Pinpoint the cell where the given text exists, returning its (X, Y) midpoint coordinate. 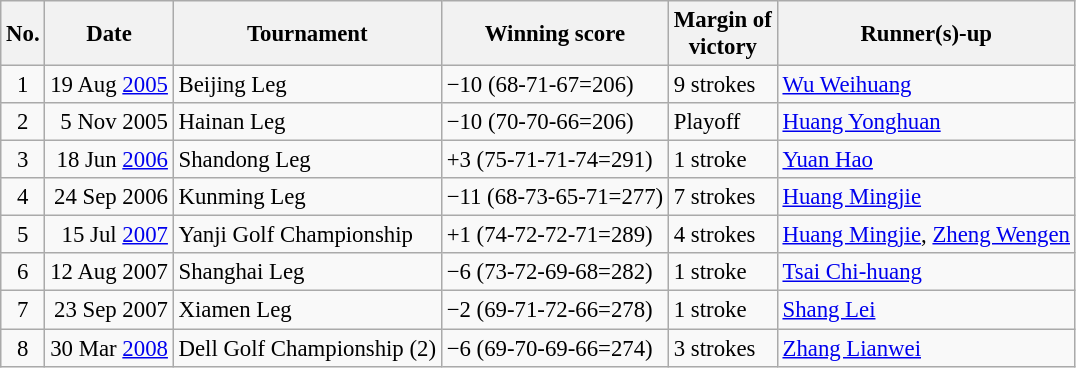
−2 (69-71-72-66=278) (554, 310)
Dell Golf Championship (2) (307, 348)
Wu Weihuang (926, 85)
−10 (68-71-67=206) (554, 85)
−6 (69-70-69-66=274) (554, 348)
5 (23, 235)
Kunming Leg (307, 197)
−10 (70-70-66=206) (554, 122)
+3 (75-71-71-74=291) (554, 160)
Xiamen Leg (307, 310)
4 strokes (722, 235)
No. (23, 34)
−6 (73-72-69-68=282) (554, 273)
4 (23, 197)
−11 (68-73-65-71=277) (554, 197)
30 Mar 2008 (109, 348)
Yuan Hao (926, 160)
Zhang Lianwei (926, 348)
Huang Yonghuan (926, 122)
8 (23, 348)
Shanghai Leg (307, 273)
Huang Mingjie, Zheng Wengen (926, 235)
Winning score (554, 34)
5 Nov 2005 (109, 122)
Tournament (307, 34)
2 (23, 122)
9 strokes (722, 85)
Tsai Chi-huang (926, 273)
23 Sep 2007 (109, 310)
3 (23, 160)
Date (109, 34)
15 Jul 2007 (109, 235)
12 Aug 2007 (109, 273)
Beijing Leg (307, 85)
+1 (74-72-72-71=289) (554, 235)
24 Sep 2006 (109, 197)
7 (23, 310)
1 (23, 85)
Shandong Leg (307, 160)
6 (23, 273)
Yanji Golf Championship (307, 235)
Margin ofvictory (722, 34)
19 Aug 2005 (109, 85)
18 Jun 2006 (109, 160)
7 strokes (722, 197)
Playoff (722, 122)
Huang Mingjie (926, 197)
Shang Lei (926, 310)
Runner(s)-up (926, 34)
3 strokes (722, 348)
Hainan Leg (307, 122)
